Extract the [X, Y] coordinate from the center of the cell holding the provided text.  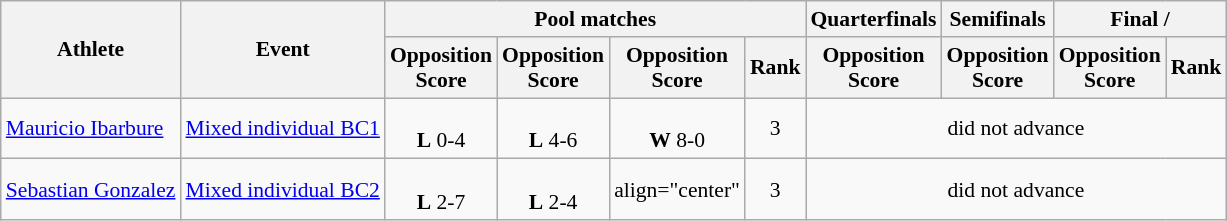
W 8-0 [677, 128]
Event [283, 50]
align="center" [677, 190]
L 0-4 [441, 128]
Semifinals [998, 19]
Quarterfinals [874, 19]
L 2-7 [441, 190]
Sebastian Gonzalez [91, 190]
Athlete [91, 50]
Final / [1140, 19]
L 4-6 [553, 128]
Pool matches [596, 19]
Mauricio Ibarbure [91, 128]
L 2-4 [553, 190]
Mixed individual BC2 [283, 190]
Mixed individual BC1 [283, 128]
